Search for the cell housing the specified text and yield its [X, Y] center coordinate. 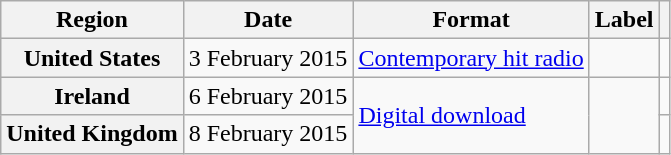
Contemporary hit radio [471, 58]
Label [624, 20]
Date [268, 20]
Format [471, 20]
United States [92, 58]
3 February 2015 [268, 58]
Region [92, 20]
6 February 2015 [268, 96]
8 February 2015 [268, 134]
Ireland [92, 96]
United Kingdom [92, 134]
Digital download [471, 115]
